Return [x, y] of the center of cell containing provided text 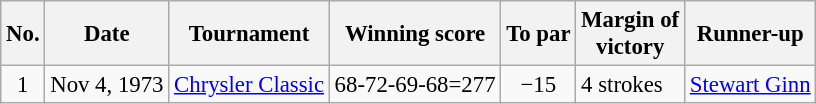
Tournament [250, 34]
Chrysler Classic [250, 85]
Margin ofvictory [630, 34]
−15 [538, 85]
Runner-up [750, 34]
Winning score [415, 34]
No. [23, 34]
1 [23, 85]
Stewart Ginn [750, 85]
Nov 4, 1973 [107, 85]
4 strokes [630, 85]
68-72-69-68=277 [415, 85]
To par [538, 34]
Date [107, 34]
